Return the (x, y) coordinate for the center point of the cell that contains the specified text.  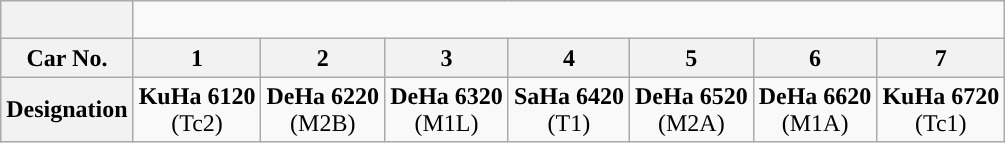
7 (941, 58)
6 (815, 58)
3 (447, 58)
Car No. (67, 58)
Designation (67, 110)
4 (568, 58)
DeHa 6620 (M1A) (815, 110)
SaHa 6420 (T1) (568, 110)
2 (323, 58)
DeHa 6520 (M2A) (691, 110)
DeHa 6220 (M2B) (323, 110)
KuHa 6720 (Tc1) (941, 110)
DeHa 6320 (M1L) (447, 110)
5 (691, 58)
1 (197, 58)
KuHa 6120(Tc2) (197, 110)
